Provide the (x, y) coordinate of the cell's center where the given text is located.  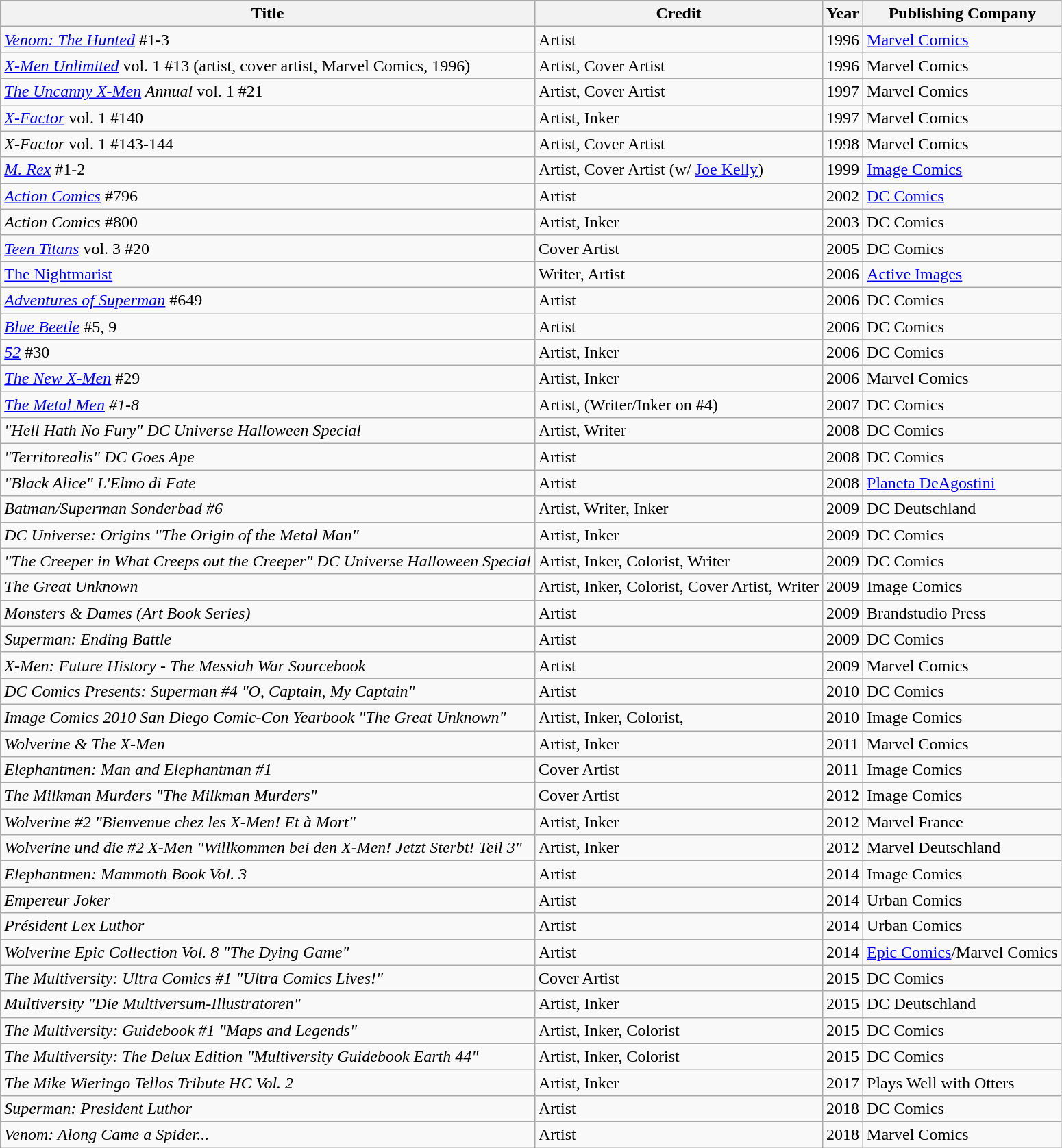
2003 (843, 222)
Superman: Ending Battle (268, 639)
The Multiversity: Ultra Comics #1 "Ultra Comics Lives!" (268, 978)
Artist, Cover Artist (w/ Joe Kelly) (678, 170)
The Milkman Murders "The Milkman Murders" (268, 796)
Marvel France (963, 822)
Venom: Along Came a Spider... (268, 1134)
Plays Well with Otters (963, 1082)
Artist, (Writer/Inker on #4) (678, 405)
"Hell Hath No Fury" DC Universe Halloween Special (268, 431)
Wolverine Epic Collection Vol. 8 "The Dying Game" (268, 952)
52 #30 (268, 353)
The New X-Men #29 (268, 379)
The Uncanny X-Men Annual vol. 1 #21 (268, 92)
Brandstudio Press (963, 613)
Adventures of Superman #649 (268, 300)
Artist, Inker, Colorist, Writer (678, 561)
Artist, Inker, Colorist, Cover Artist, Writer (678, 587)
Président Lex Luthor (268, 926)
The Metal Men #1-8 (268, 405)
DC Universe: Origins "The Origin of the Metal Man" (268, 535)
Epic Comics/Marvel Comics (963, 952)
"The Creeper in What Creeps out the Creeper" DC Universe Halloween Special (268, 561)
DC Comics Presents: Superman #4 "O, Captain, My Captain" (268, 691)
Artist, Inker, Colorist, (678, 717)
1998 (843, 144)
Blue Beetle #5, 9 (268, 327)
Planeta DeAgostini (963, 483)
Title (268, 14)
Action Comics #800 (268, 222)
Monsters & Dames (Art Book Series) (268, 613)
X-Men Unlimited vol. 1 #13 (artist, cover artist, Marvel Comics, 1996) (268, 66)
The Mike Wieringo Tellos Tribute HC Vol. 2 (268, 1082)
Artist, Writer, Inker (678, 509)
X-Factor vol. 1 #143-144 (268, 144)
Image Comics 2010 San Diego Comic-Con Yearbook "The Great Unknown" (268, 717)
Wolverine #2 "Bienvenue chez les X-Men! Et à Mort" (268, 822)
Wolverine und die #2 X-Men "Willkommen bei den X-Men! Jetzt Sterbt! Teil 3" (268, 848)
Marvel Deutschland (963, 848)
Teen Titans vol. 3 #20 (268, 248)
The Great Unknown (268, 587)
2002 (843, 196)
Elephantmen: Mammoth Book Vol. 3 (268, 874)
Elephantmen: Man and Elephantman #1 (268, 770)
Publishing Company (963, 14)
X-Factor vol. 1 #140 (268, 118)
"Black Alice" L'Elmo di Fate (268, 483)
The Multiversity: Guidebook #1 "Maps and Legends" (268, 1030)
X-Men: Future History - The Messiah War Sourcebook (268, 665)
Credit (678, 14)
M. Rex #1-2 (268, 170)
Wolverine & The X-Men (268, 743)
Action Comics #796 (268, 196)
2007 (843, 405)
1999 (843, 170)
Multiversity "Die Multiversum-Illustratoren" (268, 1004)
Venom: The Hunted #1-3 (268, 40)
"Territorealis" DC Goes Ape (268, 457)
Active Images (963, 274)
Artist, Writer (678, 431)
Superman: President Luthor (268, 1108)
Empereur Joker (268, 900)
The Multiversity: The Delux Edition "Multiversity Guidebook Earth 44" (268, 1056)
2005 (843, 248)
Year (843, 14)
2017 (843, 1082)
Writer, Artist (678, 274)
Batman/Superman Sonderbad #6 (268, 509)
The Nightmarist (268, 274)
